Determine the [x, y] coordinate at the center of the cell enclosing the given text.  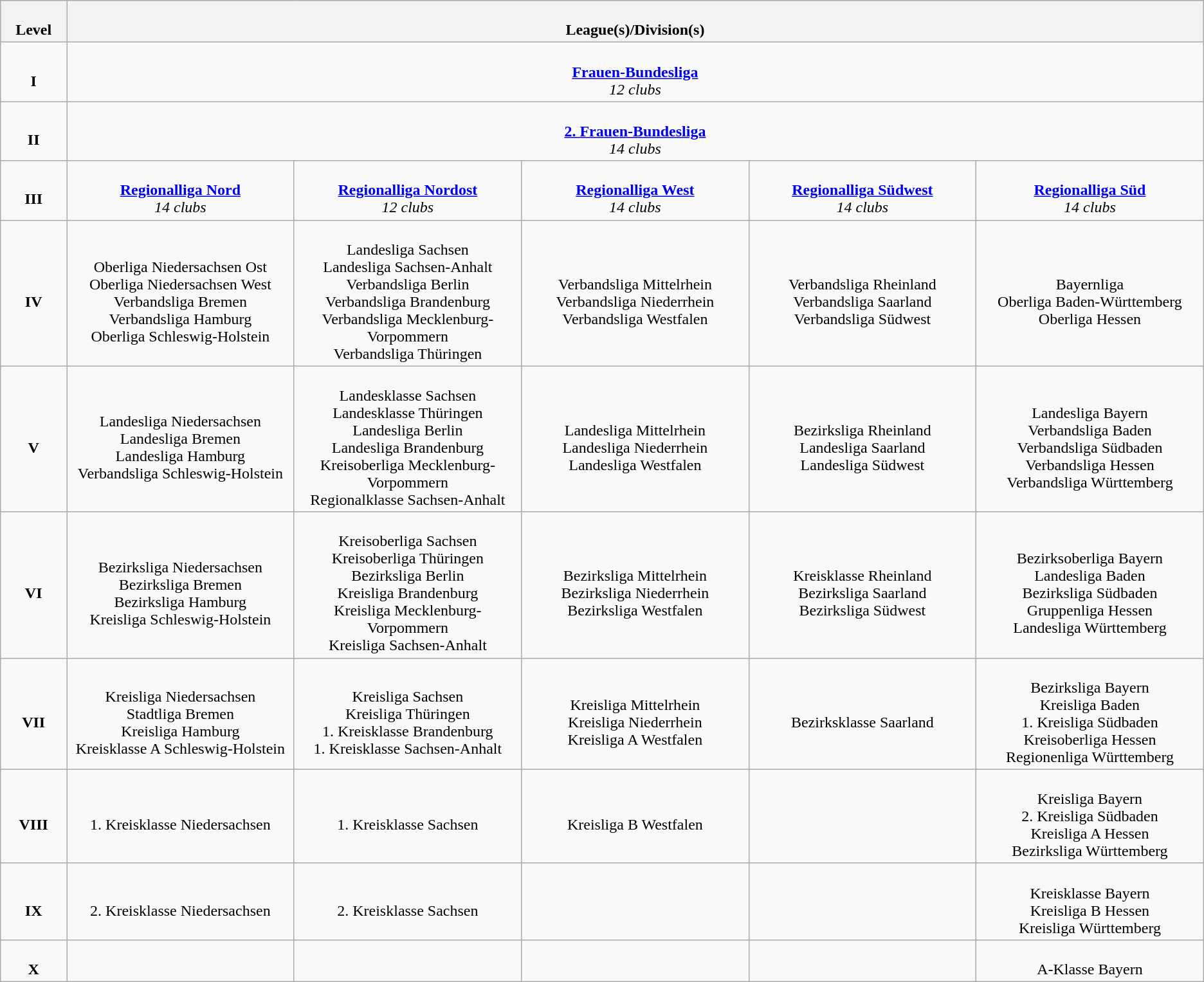
Kreisliga Sachsen Kreisliga Thüringen 1. Kreisklasse Brandenburg 1. Kreisklasse Sachsen-Anhalt [408, 714]
Kreisliga B Westfalen [635, 816]
IV [33, 293]
Oberliga Niedersachsen Ost Oberliga Niedersachsen West Verbandsliga Bremen Verbandsliga Hamburg Oberliga Schleswig-Holstein [181, 293]
League(s)/Division(s) [635, 22]
Regionalliga West 14 clubs [635, 190]
Kreisklasse Bayern Kreisliga B Hessen Kreisliga Württemberg [1090, 902]
Kreisklasse Rheinland Bezirksliga Saarland Bezirksliga Südwest [862, 585]
Regionalliga Südwest 14 clubs [862, 190]
1. Kreisklasse Sachsen [408, 816]
2. Kreisklasse Sachsen [408, 902]
V [33, 439]
Regionalliga Nordost 12 clubs [408, 190]
Verbandsliga Rheinland Verbandsliga Saarland Verbandsliga Südwest [862, 293]
Bezirksliga Mittelrhein Bezirksliga Niederrhein Bezirksliga Westfalen [635, 585]
III [33, 190]
Regionalliga Süd 14 clubs [1090, 190]
Bezirksklasse Saarland [862, 714]
Verbandsliga Mittelrhein Verbandsliga Niederrhein Verbandsliga Westfalen [635, 293]
Kreisliga Niedersachsen Stadtliga Bremen Kreisliga Hamburg Kreisklasse A Schleswig-Holstein [181, 714]
Kreisliga Mittelrhein Kreisliga Niederrhein Kreisliga A Westfalen [635, 714]
Frauen-Bundesliga 12 clubs [635, 72]
Landesliga Sachsen Landesliga Sachsen-Anhalt Verbandsliga Berlin Verbandsliga Brandenburg Verbandsliga Mecklenburg-Vorpommern Verbandsliga Thüringen [408, 293]
Landesliga Mittelrhein Landesliga Niederrhein Landesliga Westfalen [635, 439]
II [33, 131]
Kreisoberliga Sachsen Kreisoberliga Thüringen Bezirksliga Berlin Kreisliga Brandenburg Kreisliga Mecklenburg-Vorpommern Kreisliga Sachsen-Anhalt [408, 585]
X [33, 961]
A-Klasse Bayern [1090, 961]
VI [33, 585]
Level [33, 22]
Regionalliga Nord 14 clubs [181, 190]
Landesliga Bayern Verbandsliga Baden Verbandsliga Südbaden Verbandsliga Hessen Verbandsliga Württemberg [1090, 439]
Landesliga Niedersachsen Landesliga Bremen Landesliga Hamburg Verbandsliga Schleswig-Holstein [181, 439]
Bezirksliga Bayern Kreisliga Baden 1. Kreisliga Südbaden Kreisoberliga Hessen Regionenliga Württemberg [1090, 714]
IX [33, 902]
1. Kreisklasse Niedersachsen [181, 816]
2. Frauen-Bundesliga 14 clubs [635, 131]
VIII [33, 816]
Bayernliga Oberliga Baden-Württemberg Oberliga Hessen [1090, 293]
I [33, 72]
Bezirksoberliga Bayern Landesliga Baden Bezirksliga Südbaden Gruppenliga Hessen Landesliga Württemberg [1090, 585]
Bezirksliga Rheinland Landesliga Saarland Landesliga Südwest [862, 439]
Bezirksliga Niedersachsen Bezirksliga Bremen Bezirksliga Hamburg Kreisliga Schleswig-Holstein [181, 585]
Kreisliga Bayern 2. Kreisliga Südbaden Kreisliga A Hessen Bezirksliga Württemberg [1090, 816]
VII [33, 714]
2. Kreisklasse Niedersachsen [181, 902]
